Return (x, y) of the center of cell containing provided text 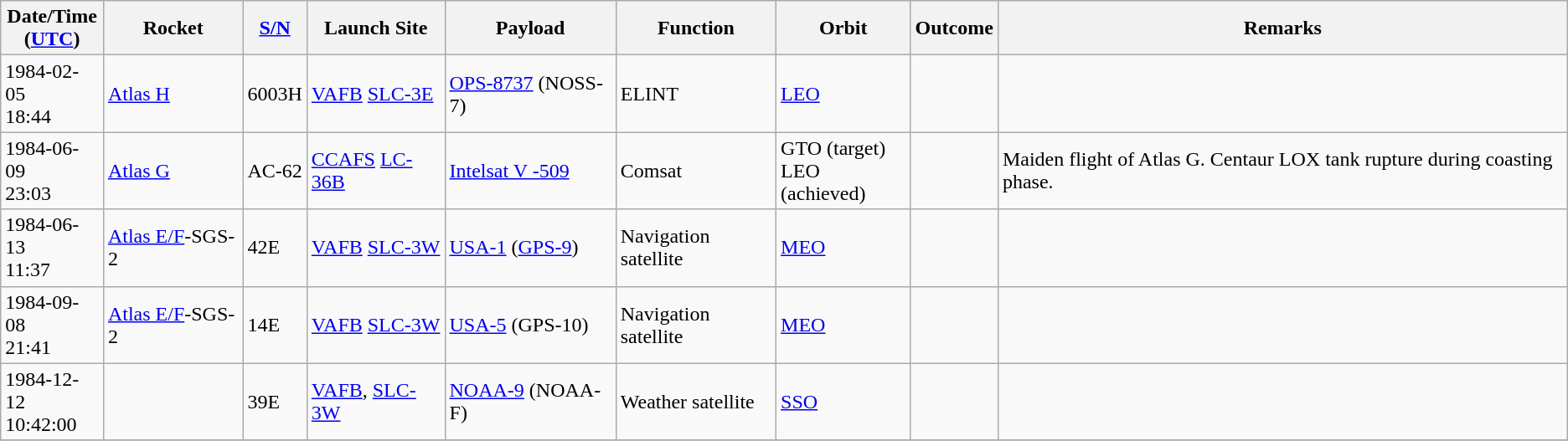
Rocket (173, 28)
Atlas G (173, 171)
Outcome (954, 28)
1984-06-0923:03 (52, 171)
AC-62 (275, 171)
VAFB SLC-3E (375, 94)
USA-1 (GPS-9) (530, 248)
VAFB, SLC-3W (375, 402)
1984-06-1311:37 (52, 248)
Comsat (695, 171)
CCAFS LC-36B (375, 171)
SSO (843, 402)
Intelsat V -509 (530, 171)
GTO (target)LEO (achieved) (843, 171)
Function (695, 28)
Payload (530, 28)
1984-12-1210:42:00 (52, 402)
Atlas H (173, 94)
Weather satellite (695, 402)
14E (275, 325)
OPS-8737 (NOSS-7) (530, 94)
NOAA-9 (NOAA-F) (530, 402)
Orbit (843, 28)
Maiden flight of Atlas G. Centaur LOX tank rupture during coasting phase. (1282, 171)
1984-02-0518:44 (52, 94)
Launch Site (375, 28)
Date/Time(UTC) (52, 28)
6003H (275, 94)
39E (275, 402)
ELINT (695, 94)
42E (275, 248)
LEO (843, 94)
Remarks (1282, 28)
S/N (275, 28)
1984-09-0821:41 (52, 325)
USA-5 (GPS-10) (530, 325)
